For the text-containing cell, return its midpoint in [X, Y] coordinate format. 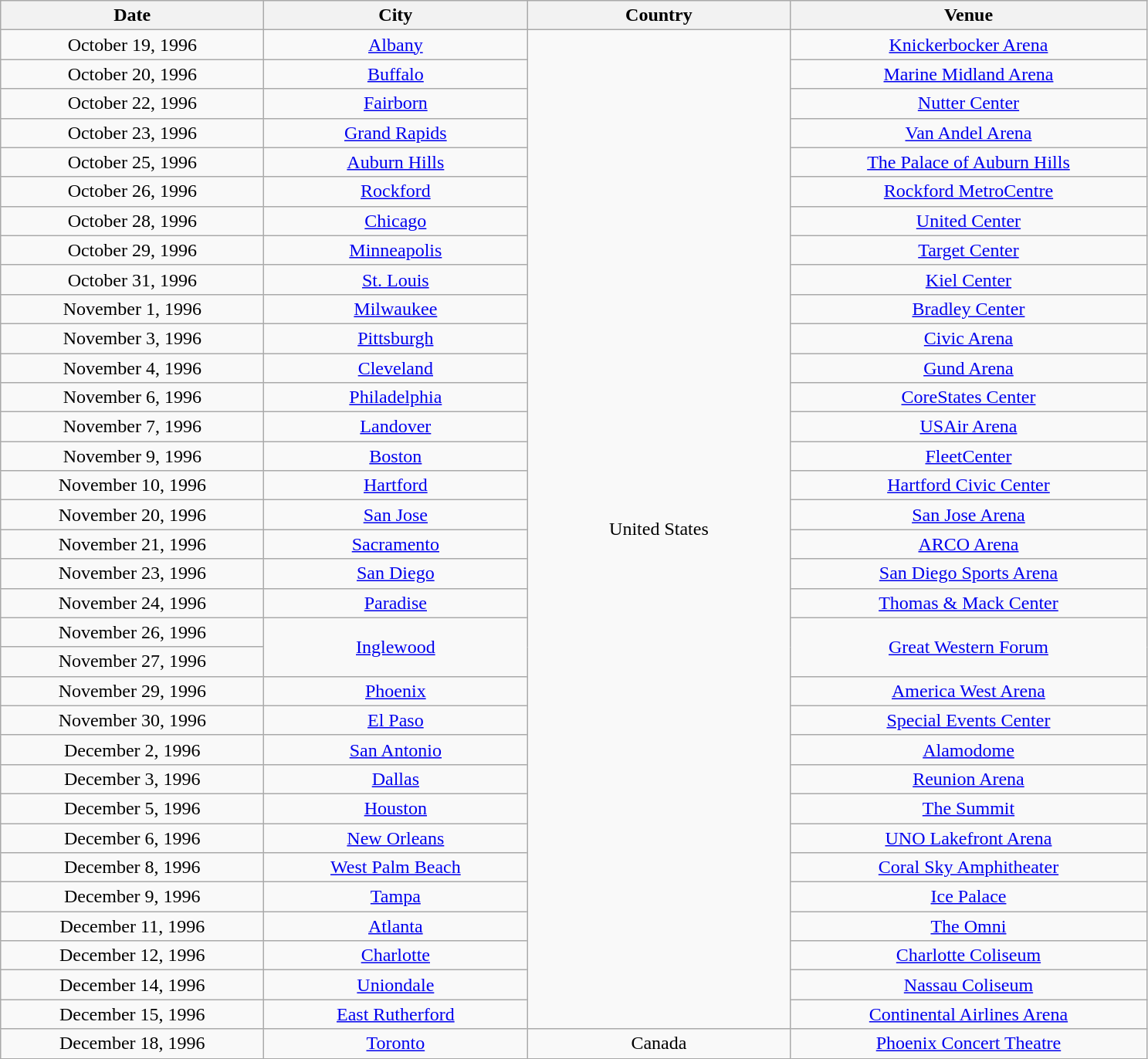
December 6, 1996 [133, 837]
Date [133, 15]
November 20, 1996 [133, 515]
Phoenix Concert Theatre [968, 1044]
November 30, 1996 [133, 720]
November 6, 1996 [133, 398]
San Jose [395, 515]
Hartford Civic Center [968, 486]
Nassau Coliseum [968, 985]
Great Western Forum [968, 647]
San Antonio [395, 749]
Ice Palace [968, 897]
December 8, 1996 [133, 868]
Philadelphia [395, 398]
Auburn Hills [395, 162]
San Diego Sports Arena [968, 573]
Atlanta [395, 926]
Pittsburgh [395, 338]
November 10, 1996 [133, 486]
Minneapolis [395, 250]
Fairborn [395, 103]
Country [659, 15]
The Omni [968, 926]
Van Andel Arena [968, 133]
Continental Airlines Arena [968, 1014]
Special Events Center [968, 720]
November 27, 1996 [133, 661]
December 11, 1996 [133, 926]
October 26, 1996 [133, 191]
Rockford [395, 191]
New Orleans [395, 837]
San Diego [395, 573]
Reunion Arena [968, 779]
December 9, 1996 [133, 897]
Civic Arena [968, 338]
November 7, 1996 [133, 427]
Rockford MetroCentre [968, 191]
City [395, 15]
December 3, 1996 [133, 779]
Tampa [395, 897]
Nutter Center [968, 103]
December 14, 1996 [133, 985]
Kiel Center [968, 279]
Grand Rapids [395, 133]
December 18, 1996 [133, 1044]
Houston [395, 808]
Sacramento [395, 544]
Cleveland [395, 368]
October 28, 1996 [133, 221]
November 1, 1996 [133, 309]
Gund Arena [968, 368]
October 22, 1996 [133, 103]
ARCO Arena [968, 544]
United Center [968, 221]
America West Arena [968, 691]
December 5, 1996 [133, 808]
Landover [395, 427]
October 20, 1996 [133, 74]
United States [659, 529]
Knickerbocker Arena [968, 45]
November 21, 1996 [133, 544]
Coral Sky Amphitheater [968, 868]
Canada [659, 1044]
West Palm Beach [395, 868]
December 15, 1996 [133, 1014]
Inglewood [395, 647]
FleetCenter [968, 456]
November 26, 1996 [133, 632]
December 12, 1996 [133, 956]
The Summit [968, 808]
Albany [395, 45]
Target Center [968, 250]
UNO Lakefront Arena [968, 837]
October 23, 1996 [133, 133]
Charlotte [395, 956]
Hartford [395, 486]
Bradley Center [968, 309]
Toronto [395, 1044]
October 31, 1996 [133, 279]
East Rutherford [395, 1014]
November 9, 1996 [133, 456]
San Jose Arena [968, 515]
Boston [395, 456]
El Paso [395, 720]
Paradise [395, 603]
December 2, 1996 [133, 749]
Venue [968, 15]
Uniondale [395, 985]
October 25, 1996 [133, 162]
Charlotte Coliseum [968, 956]
Chicago [395, 221]
Buffalo [395, 74]
Milwaukee [395, 309]
November 29, 1996 [133, 691]
St. Louis [395, 279]
October 19, 1996 [133, 45]
Marine Midland Arena [968, 74]
October 29, 1996 [133, 250]
November 23, 1996 [133, 573]
November 4, 1996 [133, 368]
Phoenix [395, 691]
Alamodome [968, 749]
November 3, 1996 [133, 338]
November 24, 1996 [133, 603]
CoreStates Center [968, 398]
USAir Arena [968, 427]
The Palace of Auburn Hills [968, 162]
Dallas [395, 779]
Thomas & Mack Center [968, 603]
